For the text-containing cell, return its midpoint in [X, Y] coordinate format. 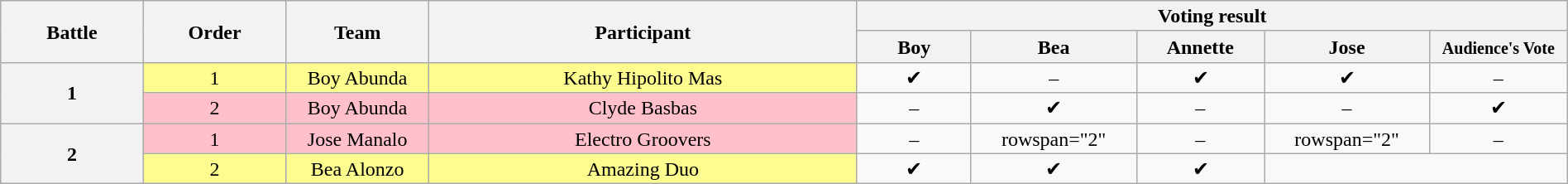
Electro Groovers [643, 138]
Jose [1347, 46]
Team [357, 31]
Bea [1054, 46]
Battle [73, 31]
Amazing Duo [643, 169]
Clyde Basbas [643, 108]
Kathy Hipolito Mas [643, 78]
Bea Alonzo [357, 169]
Jose Manalo [357, 138]
Audience's Vote [1499, 46]
Boy [914, 46]
Order [215, 31]
Voting result [1212, 17]
Annette [1201, 46]
Participant [643, 31]
